Determine the [x, y] coordinate at the center of the cell enclosing the given text.  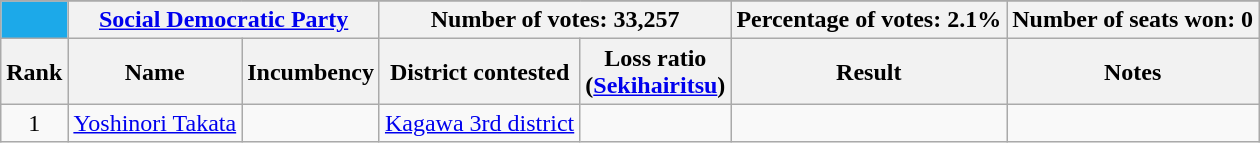
Social Democratic Party [224, 20]
Kagawa 3rd district [479, 123]
Result [869, 72]
1 [34, 123]
Name [155, 72]
Loss ratio(Sekihairitsu) [656, 72]
Number of votes: 33,257 [554, 20]
District contested [479, 72]
Percentage of votes: 2.1% [869, 20]
Incumbency [311, 72]
Rank [34, 72]
Number of seats won: 0 [1133, 20]
Notes [1133, 72]
Yoshinori Takata [155, 123]
